Detect which cell encompasses the target text, then output its (x, y) center coordinate. 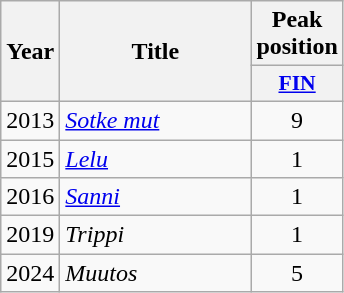
Lelu (156, 159)
2015 (30, 159)
9 (297, 120)
Sotke mut (156, 120)
2024 (30, 273)
FIN (297, 84)
Muutos (156, 273)
2016 (30, 197)
5 (297, 273)
Sanni (156, 197)
Trippi (156, 235)
Year (30, 52)
Peak position (297, 34)
2019 (30, 235)
2013 (30, 120)
Title (156, 52)
